Capture the cell that displays the provided text and extract its [X, Y] central coordinate. 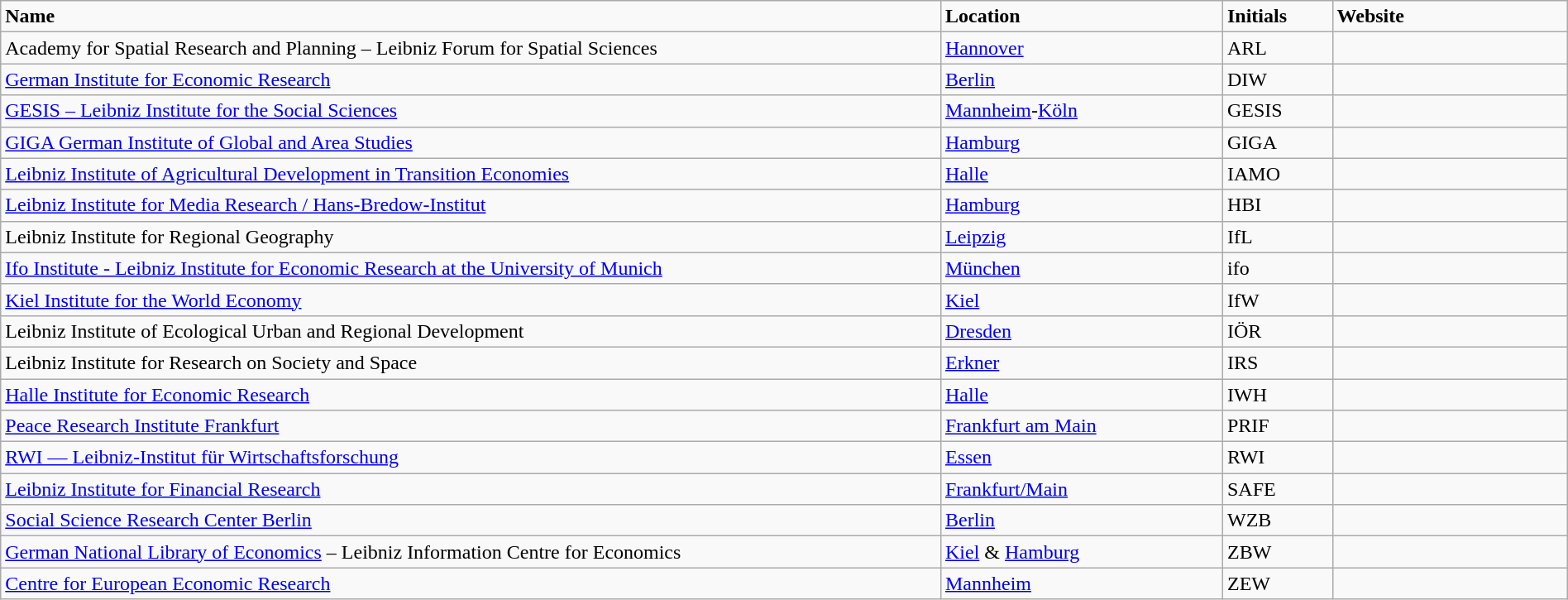
RWI — Leibniz-Institut für Wirtschaftsforschung [471, 458]
Leibniz Institute for Media Research / Hans-Bredow-Institut [471, 205]
IWH [1277, 395]
GIGA German Institute of Global and Area Studies [471, 142]
GESIS – Leibniz Institute for the Social Sciences [471, 111]
Academy for Spatial Research and Planning – Leibniz Forum for Spatial Sciences [471, 48]
Essen [1082, 458]
ZEW [1277, 583]
Leibniz Institute for Research on Society and Space [471, 362]
Mannheim [1082, 583]
HBI [1277, 205]
IfL [1277, 237]
IfW [1277, 300]
PRIF [1277, 426]
Frankfurt/Main [1082, 489]
Halle Institute for Economic Research [471, 395]
GIGA [1277, 142]
GESIS [1277, 111]
Leibniz Institute for Financial Research [471, 489]
Dresden [1082, 331]
ARL [1277, 48]
DIW [1277, 79]
Leibniz Institute for Regional Geography [471, 237]
ZBW [1277, 552]
IÖR [1277, 331]
IAMO [1277, 174]
Website [1450, 17]
Erkner [1082, 362]
Ifo Institute - Leibniz Institute for Economic Research at the University of Munich [471, 268]
Initials [1277, 17]
Peace Research Institute Frankfurt [471, 426]
Mannheim-Köln [1082, 111]
Frankfurt am Main [1082, 426]
IRS [1277, 362]
German Institute for Economic Research [471, 79]
ifo [1277, 268]
Leibniz Institute of Agricultural Development in Transition Economies [471, 174]
München [1082, 268]
Kiel Institute for the World Economy [471, 300]
Kiel [1082, 300]
Leibniz Institute of Ecological Urban and Regional Development [471, 331]
SAFE [1277, 489]
Centre for European Economic Research [471, 583]
Hannover [1082, 48]
RWI [1277, 458]
Leipzig [1082, 237]
German National Library of Economics – Leibniz Information Centre for Economics [471, 552]
Kiel & Hamburg [1082, 552]
Social Science Research Center Berlin [471, 521]
WZB [1277, 521]
Location [1082, 17]
Name [471, 17]
